Detect which cell encompasses the target text, then output its [x, y] center coordinate. 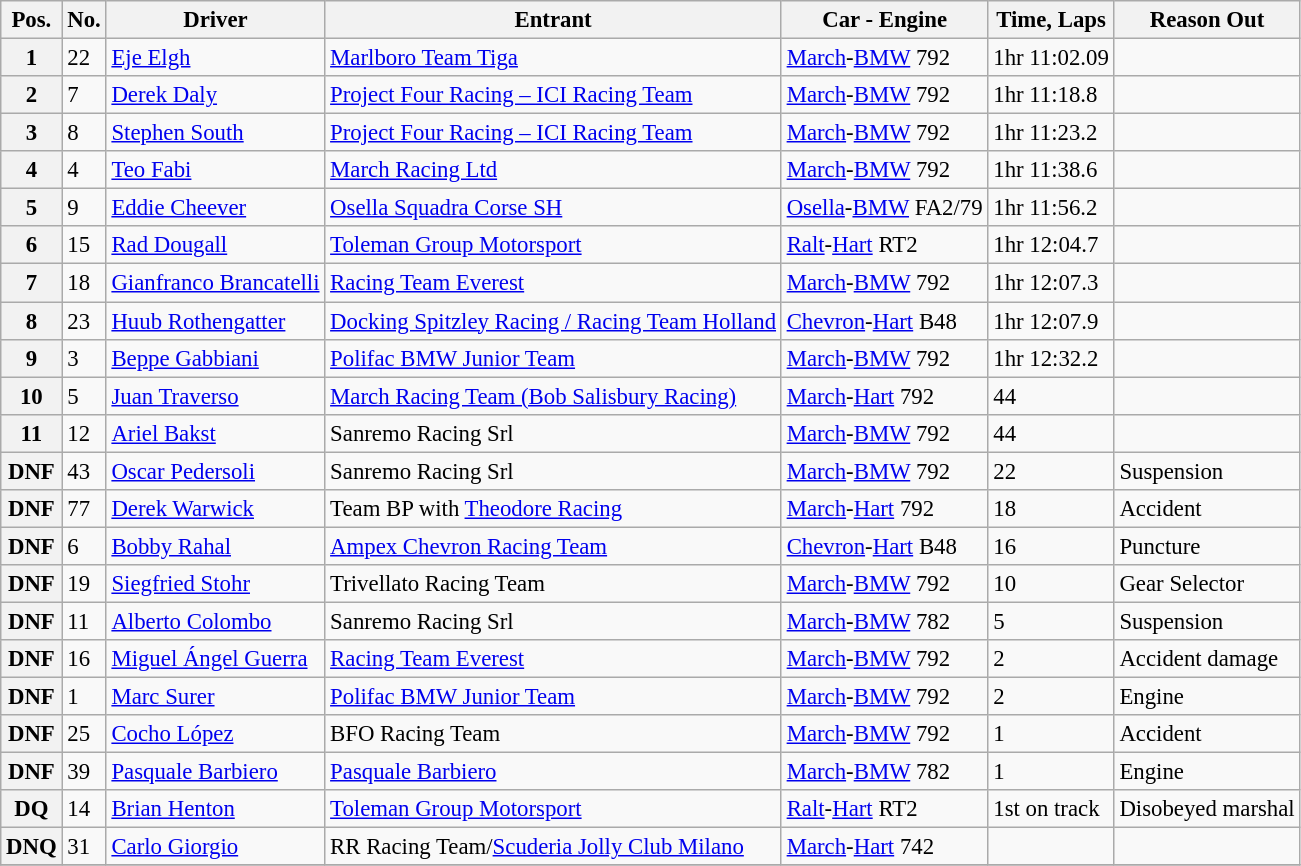
Oscar Pedersoli [216, 471]
Pos. [32, 20]
Cocho López [216, 734]
March Racing Ltd [554, 170]
Rad Dougall [216, 245]
RR Racing Team/Scuderia Jolly Club Milano [554, 847]
Gianfranco Brancatelli [216, 283]
25 [84, 734]
Siegfried Stohr [216, 584]
Docking Spitzley Racing / Racing Team Holland [554, 321]
Disobeyed marshal [1207, 809]
Beppe Gabbiani [216, 358]
March Racing Team (Bob Salisbury Racing) [554, 396]
43 [84, 471]
Carlo Giorgio [216, 847]
1hr 11:23.2 [1051, 133]
Marc Surer [216, 697]
1hr 11:02.09 [1051, 58]
Miguel Ángel Guerra [216, 659]
Teo Fabi [216, 170]
Car - Engine [884, 20]
Stephen South [216, 133]
BFO Racing Team [554, 734]
Puncture [1207, 546]
Marlboro Team Tiga [554, 58]
Alberto Colombo [216, 621]
19 [84, 584]
Osella-BMW FA2/79 [884, 208]
77 [84, 509]
12 [84, 433]
Brian Henton [216, 809]
Derek Warwick [216, 509]
1hr 12:07.3 [1051, 283]
Ariel Bakst [216, 433]
1hr 11:18.8 [1051, 95]
March-Hart 742 [884, 847]
Eddie Cheever [216, 208]
Juan Traverso [216, 396]
Gear Selector [1207, 584]
Osella Squadra Corse SH [554, 208]
Ampex Chevron Racing Team [554, 546]
DQ [32, 809]
Derek Daly [216, 95]
31 [84, 847]
1hr 11:38.6 [1051, 170]
Driver [216, 20]
Trivellato Racing Team [554, 584]
Entrant [554, 20]
39 [84, 772]
1hr 12:32.2 [1051, 358]
14 [84, 809]
1hr 12:04.7 [1051, 245]
Reason Out [1207, 20]
Bobby Rahal [216, 546]
No. [84, 20]
Time, Laps [1051, 20]
Accident damage [1207, 659]
1hr 12:07.9 [1051, 321]
Huub Rothengatter [216, 321]
DNQ [32, 847]
23 [84, 321]
Team BP with Theodore Racing [554, 509]
1st on track [1051, 809]
1hr 11:56.2 [1051, 208]
Eje Elgh [216, 58]
15 [84, 245]
